Identify which cell holds the provided text, then report its (X, Y) central coordinate. 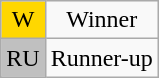
Runner-up (102, 58)
RU (23, 58)
W (23, 20)
Winner (102, 20)
